Detect which cell encompasses the target text, then output its [X, Y] center coordinate. 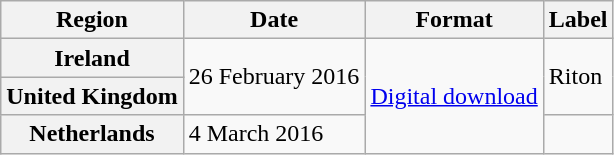
United Kingdom [92, 96]
Label [578, 20]
Region [92, 20]
Digital download [454, 96]
Format [454, 20]
Ireland [92, 58]
Netherlands [92, 134]
26 February 2016 [274, 77]
Riton [578, 77]
4 March 2016 [274, 134]
Date [274, 20]
